Scan for the cell matching the given text and deliver its (x, y) coordinate at center. 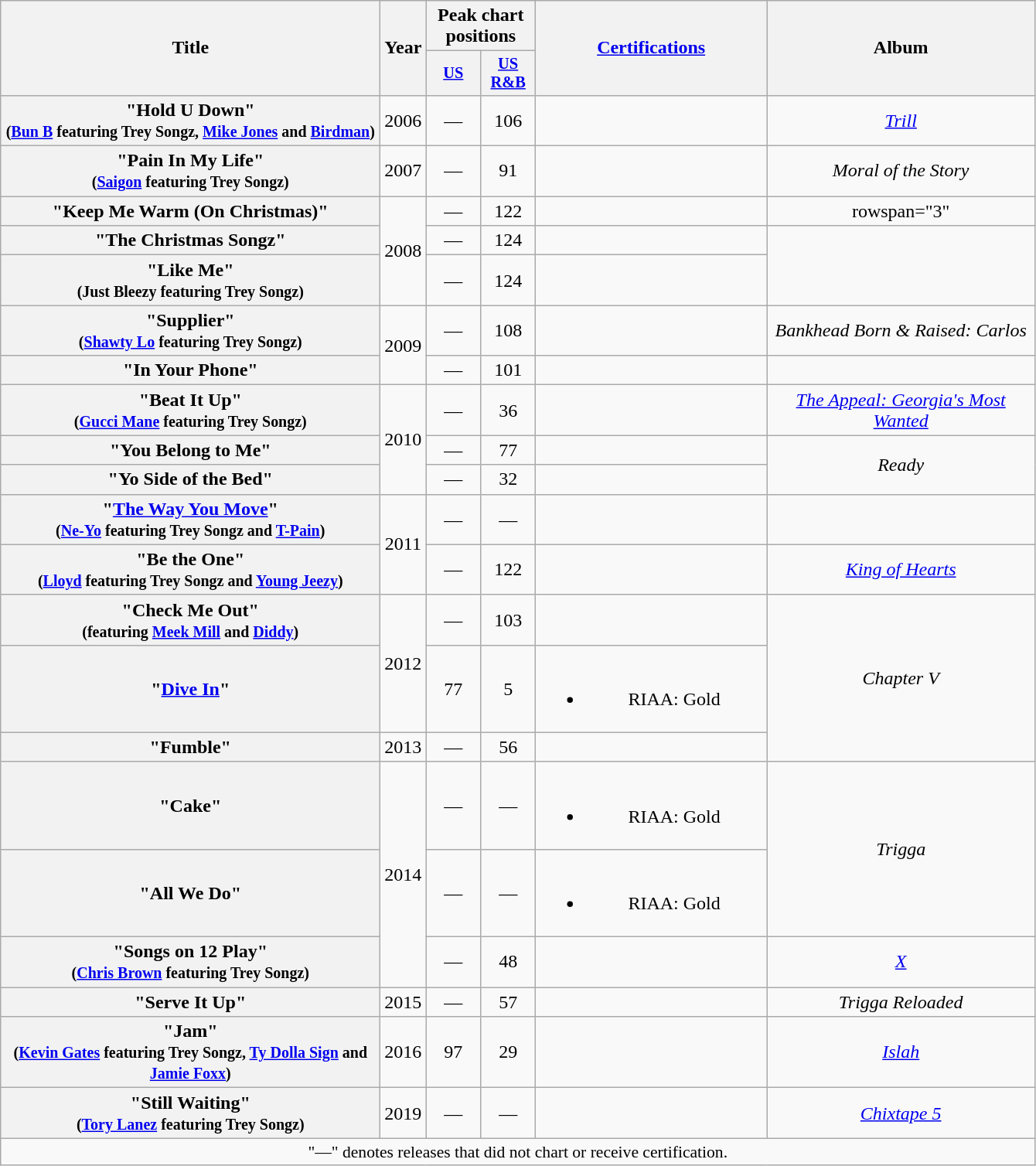
57 (509, 1002)
"—" denotes releases that did not chart or receive certification. (518, 1152)
Bankhead Born & Raised: Carlos (901, 331)
X (901, 962)
"All We Do" (190, 892)
Ready (901, 465)
"Keep Me Warm (On Christmas)" (190, 211)
"Jam"(Kevin Gates featuring Trey Songz, Ty Dolla Sign and Jamie Foxx) (190, 1052)
"Yo Side of the Bed" (190, 479)
48 (509, 962)
Album (901, 48)
Trill (901, 121)
"Beat It Up"(Gucci Mane featuring Trey Songz) (190, 410)
101 (509, 370)
"Check Me Out"(featuring Meek Mill and Diddy) (190, 620)
36 (509, 410)
108 (509, 331)
2007 (404, 172)
"Be the One"(Lloyd featuring Trey Songz and Young Jeezy) (190, 569)
5 (509, 688)
2012 (404, 663)
2019 (404, 1113)
"Hold U Down"(Bun B featuring Trey Songz, Mike Jones and Birdman) (190, 121)
106 (509, 121)
Peak chart positions (481, 26)
"Cake" (190, 806)
"Still Waiting"(Tory Lanez featuring Trey Songz) (190, 1113)
"The Way You Move"(Ne-Yo featuring Trey Songz and T-Pain) (190, 520)
"Dive In" (190, 688)
56 (509, 747)
32 (509, 479)
91 (509, 172)
"Pain In My Life"(Saigon featuring Trey Songz) (190, 172)
The Appeal: Georgia's Most Wanted (901, 410)
US (453, 73)
Chapter V (901, 678)
USR&B (509, 73)
2006 (404, 121)
Trigga (901, 849)
2011 (404, 544)
"Supplier"(Shawty Lo featuring Trey Songz) (190, 331)
"Like Me"(Just Bleezy featuring Trey Songz) (190, 280)
2014 (404, 874)
King of Hearts (901, 569)
2008 (404, 251)
"You Belong to Me" (190, 450)
Moral of the Story (901, 172)
Trigga Reloaded (901, 1002)
"Fumble" (190, 747)
"In Your Phone" (190, 370)
"Serve It Up" (190, 1002)
2010 (404, 439)
"Songs on 12 Play"(Chris Brown featuring Trey Songz) (190, 962)
"The Christmas Songz" (190, 240)
2015 (404, 1002)
2013 (404, 747)
Islah (901, 1052)
Chixtape 5 (901, 1113)
97 (453, 1052)
2009 (404, 345)
29 (509, 1052)
103 (509, 620)
Certifications (651, 48)
Year (404, 48)
2016 (404, 1052)
rowspan="3" (901, 211)
Title (190, 48)
